Output the (x, y) coordinate of the center of the cell containing the given text.  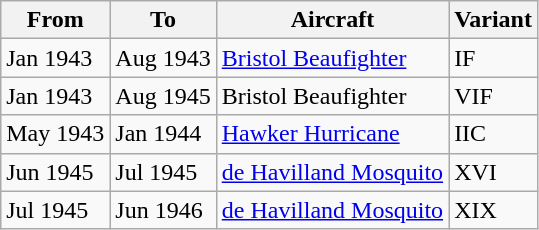
Aircraft (332, 20)
XIX (494, 210)
Jun 1945 (56, 172)
Jun 1946 (163, 210)
Jan 1944 (163, 134)
Variant (494, 20)
IIC (494, 134)
Aug 1943 (163, 58)
VIF (494, 96)
Aug 1945 (163, 96)
Hawker Hurricane (332, 134)
From (56, 20)
XVI (494, 172)
To (163, 20)
May 1943 (56, 134)
IF (494, 58)
